Extract the [x, y] coordinate from the center of the cell holding the provided text.  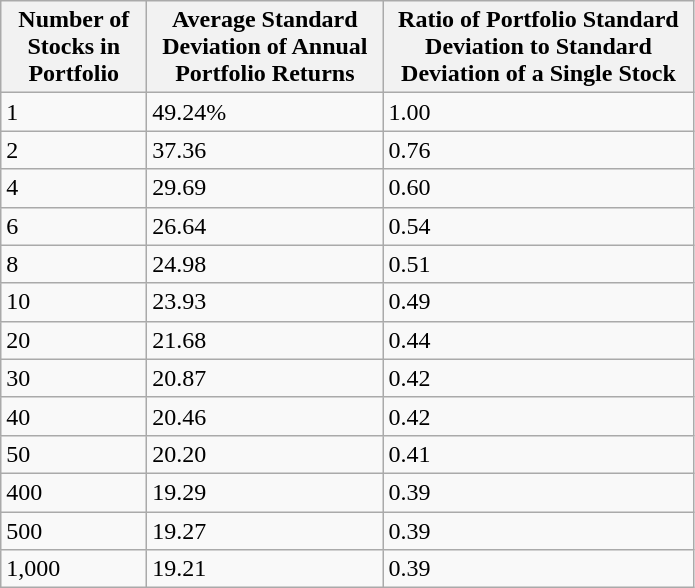
20 [74, 340]
30 [74, 378]
0.51 [538, 264]
Ratio of Portfolio Standard Deviation to Standard Deviation of a Single Stock [538, 47]
Number of Stocks in Portfolio [74, 47]
1 [74, 112]
29.69 [265, 188]
20.20 [265, 454]
24.98 [265, 264]
20.46 [265, 416]
1,000 [74, 569]
19.27 [265, 531]
19.29 [265, 492]
50 [74, 454]
6 [74, 226]
0.76 [538, 150]
40 [74, 416]
20.87 [265, 378]
49.24% [265, 112]
8 [74, 264]
0.54 [538, 226]
10 [74, 302]
0.49 [538, 302]
Average Standard Deviation of Annual Portfolio Returns [265, 47]
21.68 [265, 340]
23.93 [265, 302]
4 [74, 188]
0.44 [538, 340]
0.41 [538, 454]
1.00 [538, 112]
37.36 [265, 150]
400 [74, 492]
2 [74, 150]
0.60 [538, 188]
19.21 [265, 569]
26.64 [265, 226]
500 [74, 531]
